Return the (x, y) coordinate for the center point of the cell that contains the specified text.  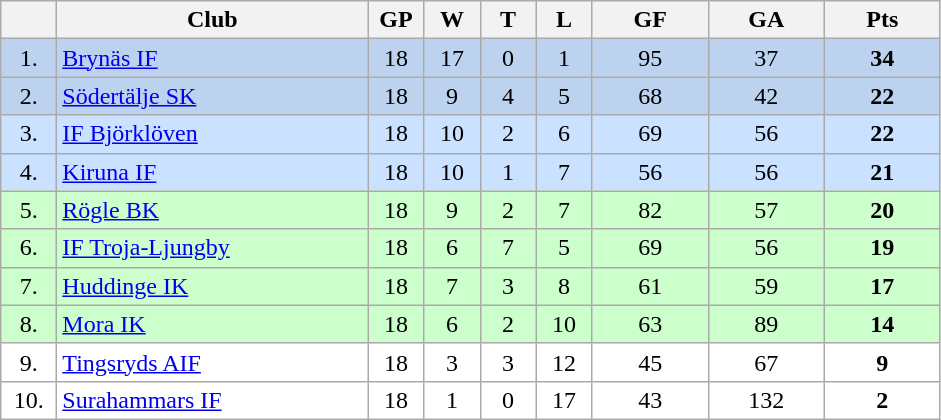
L (564, 20)
12 (564, 362)
8. (29, 324)
5. (29, 210)
W (452, 20)
42 (766, 96)
4. (29, 172)
37 (766, 58)
59 (766, 286)
67 (766, 362)
19 (882, 248)
1. (29, 58)
Rögle BK (212, 210)
21 (882, 172)
2. (29, 96)
14 (882, 324)
Huddinge IK (212, 286)
Surahammars IF (212, 400)
43 (650, 400)
34 (882, 58)
Brynäs IF (212, 58)
T (508, 20)
68 (650, 96)
20 (882, 210)
7. (29, 286)
GA (766, 20)
Södertälje SK (212, 96)
57 (766, 210)
4 (508, 96)
9. (29, 362)
IF Troja-Ljungby (212, 248)
Tingsryds AIF (212, 362)
3. (29, 134)
Club (212, 20)
IF Björklöven (212, 134)
6. (29, 248)
95 (650, 58)
Pts (882, 20)
89 (766, 324)
45 (650, 362)
10. (29, 400)
GP (396, 20)
82 (650, 210)
Mora IK (212, 324)
132 (766, 400)
8 (564, 286)
GF (650, 20)
61 (650, 286)
63 (650, 324)
Kiruna IF (212, 172)
